Extract the [x, y] coordinate from the center of the cell holding the provided text.  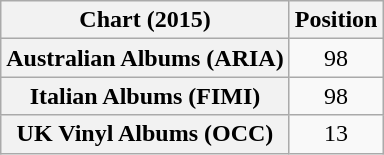
Australian Albums (ARIA) [145, 58]
Italian Albums (FIMI) [145, 96]
Position [336, 20]
Chart (2015) [145, 20]
UK Vinyl Albums (OCC) [145, 134]
13 [336, 134]
